Scan for the cell matching the given text and deliver its [x, y] coordinate at center. 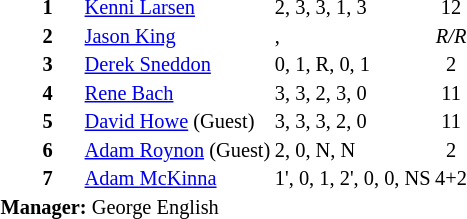
Rene Bach [178, 94]
4 [61, 94]
1', 0, 1, 2', 0, 0, NS [352, 180]
David Howe (Guest) [178, 122]
6 [61, 150]
Adam Roynon (Guest) [178, 150]
3, 3, 3, 2, 0 [352, 122]
2 [61, 36]
5 [61, 122]
0, 1, R, 0, 1 [352, 66]
2, 0, N, N [352, 150]
, [352, 36]
Derek Sneddon [178, 66]
Jason King [178, 36]
3, 3, 2, 3, 0 [352, 94]
3 [61, 66]
Adam McKinna [178, 180]
7 [61, 180]
